Capture the cell that displays the provided text and extract its [x, y] central coordinate. 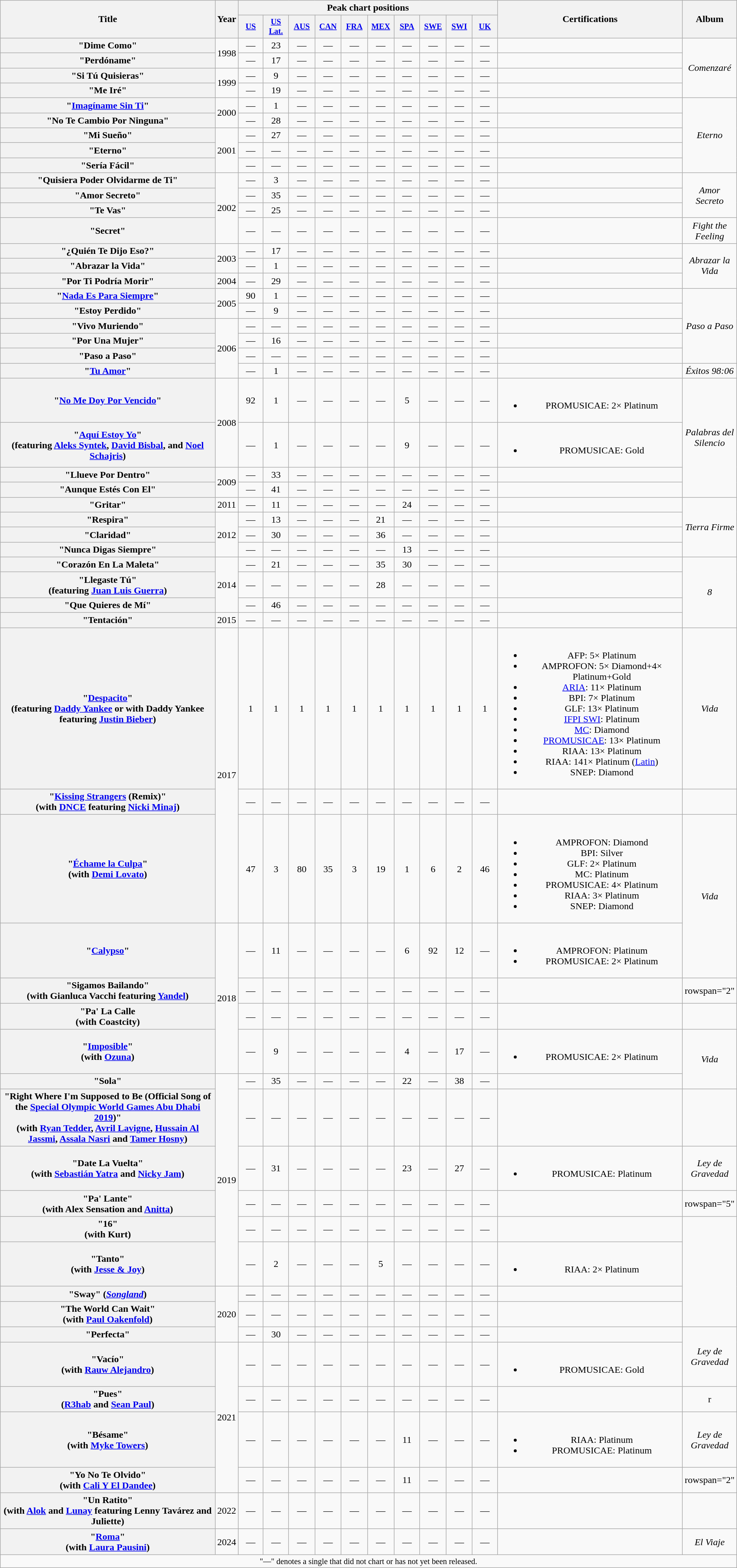
24 [407, 505]
29 [276, 281]
2008 [227, 423]
"Por Ti Podría Morir" [108, 281]
16 [276, 341]
"Por Una Mujer" [108, 341]
SWI [459, 27]
"Sigamos Bailando"(with Gianluca Vacchi featuring Yandel) [108, 991]
2014 [227, 585]
2018 [227, 998]
Album [710, 19]
Eterno [710, 135]
31 [276, 1168]
2017 [227, 775]
"No Me Doy Por Vencido" [108, 401]
Paso a Paso [710, 325]
"Pa' Lante"(with Alex Sensation and Anitta) [108, 1204]
2009 [227, 482]
"Yo No Te Olvido"(with Cali Y El Dandee) [108, 1480]
"The World Can Wait" (with Paul Oakenfold) [108, 1314]
"Amor Secreto" [108, 195]
2004 [227, 281]
PROMUSICAE: Platinum [590, 1168]
"Nunca Digas Siempre" [108, 549]
"Aunque Estés Con El" [108, 490]
USLat. [276, 27]
FRA [354, 27]
"Roma"(with Laura Pausini) [108, 1542]
1999 [227, 83]
"Llueve Por Dentro" [108, 475]
"Tu Amor" [108, 371]
"Sola" [108, 1081]
"Llegaste Tú"(featuring Juan Luis Guerra) [108, 585]
"Perdóname" [108, 61]
Tierra Firme [710, 527]
"Vivo Muriendo" [108, 326]
"Paso a Paso" [108, 356]
80 [302, 869]
"Vacío"(with Rauw Alejandro) [108, 1364]
"Abrazar la Vida" [108, 266]
"Eterno" [108, 150]
MEX [381, 27]
2011 [227, 505]
"Despacito"(featuring Daddy Yankee or with Daddy Yankee featuring Justin Bieber) [108, 708]
"Respira" [108, 520]
2003 [227, 258]
90 [250, 296]
"Imagíname Sin Ti" [108, 105]
US [250, 27]
"Me Iré" [108, 91]
41 [276, 490]
2015 [227, 620]
2012 [227, 534]
1998 [227, 53]
4 [407, 1052]
2020 [227, 1314]
"Sería Fácil" [108, 165]
33 [276, 475]
"Aquí Estoy Yo"(featuring Aleks Syntek, David Bisbal, and Noel Schajris) [108, 445]
"Sway" (Songland) [108, 1294]
22 [407, 1081]
Comenzaré [710, 68]
"¿Quién Te Dijo Eso?" [108, 251]
2000 [227, 113]
SWE [433, 27]
2022 [227, 1511]
"Gritar" [108, 505]
"Pues"(R3hab and Sean Paul) [108, 1400]
AMPROFON: PlatinumPROMUSICAE: 2× Platinum [590, 950]
Palabras del Silencio [710, 438]
"Date La Vuelta"(with Sebastián Yatra and Nicky Jam) [108, 1168]
"Perfecta" [108, 1335]
CAN [328, 27]
2001 [227, 150]
25 [276, 210]
2024 [227, 1542]
"Kissing Strangers (Remix)"(with DNCE featuring Nicki Minaj) [108, 802]
Abrazar la Vida [710, 266]
"Si Tú Quisieras" [108, 76]
8 [710, 592]
"—" denotes a single that did not chart or has not yet been released. [368, 1561]
"Bésame"(with Myke Towers) [108, 1440]
2006 [227, 348]
r [710, 1400]
"Dime Como" [108, 45]
"Secret" [108, 231]
rowspan="5" [710, 1204]
2005 [227, 303]
"Mi Sueño" [108, 135]
36 [381, 534]
2019 [227, 1180]
"Calypso" [108, 950]
"16"(with Kurt) [108, 1229]
"Corazón En La Maleta" [108, 564]
"Imposible"(with Ozuna) [108, 1052]
Year [227, 19]
12 [459, 950]
AMPROFON: DiamondBPI: SilverGLF: 2× PlatinumMC: PlatinumPROMUSICAE: 4× PlatinumRIAA: 3× Platinum SNEP: Diamond [590, 869]
Fight the Feeling [710, 231]
UK [485, 27]
Amor Secreto [710, 195]
"Un Ratito" (with Alok and Lunay featuring Lenny Tavárez and Juliette) [108, 1511]
RIAA: 2× Platinum [590, 1264]
"Tentación" [108, 620]
2002 [227, 208]
Éxitos 98:06 [710, 371]
"Te Vas" [108, 210]
"Tanto"(with Jesse & Joy) [108, 1264]
Peak chart positions [368, 8]
"Pa' La Calle(with Coastcity) [108, 1016]
"Claridad" [108, 534]
Title [108, 19]
47 [250, 869]
SPA [407, 27]
RIAA: Platinum PROMUSICAE: Platinum [590, 1440]
"Quisiera Poder Olvidarme de Ti" [108, 180]
El Viaje [710, 1542]
Certifications [590, 19]
2021 [227, 1418]
AUS [302, 27]
"Estoy Perdido" [108, 311]
"No Te Cambio Por Ninguna" [108, 120]
"Que Quieres de Mí" [108, 605]
"Nada Es Para Siempre" [108, 296]
"Échame la Culpa"(with Demi Lovato) [108, 869]
38 [459, 1081]
